Extract the (X, Y) coordinate from the center of the cell holding the provided text.  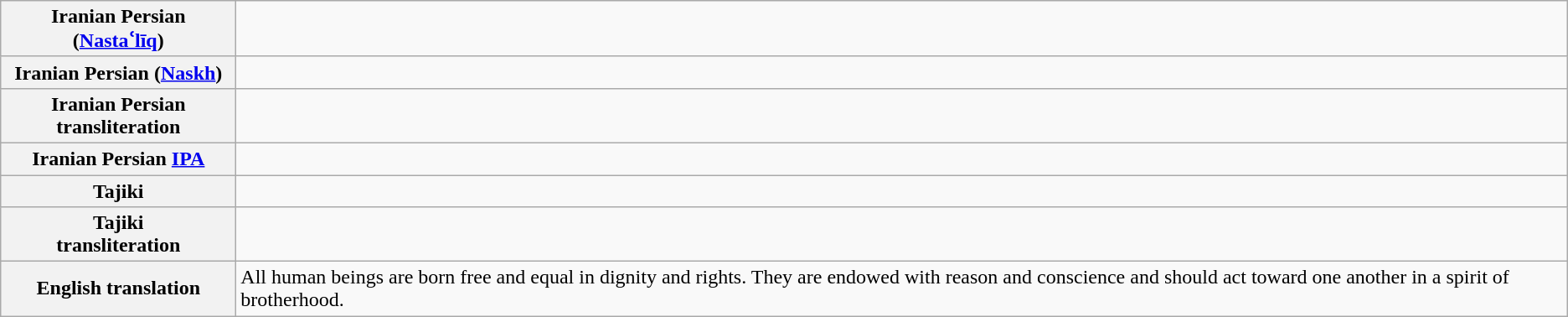
Iranian Persian IPA (119, 158)
English translation (119, 288)
Tajiki (119, 190)
Iranian Persian (Nastaʿlīq) (119, 29)
Tajikitransliteration (119, 235)
Iranian Persian (Naskh) (119, 72)
Iranian Persiantransliteration (119, 116)
